Output the (X, Y) coordinate of the center of the cell containing the given text.  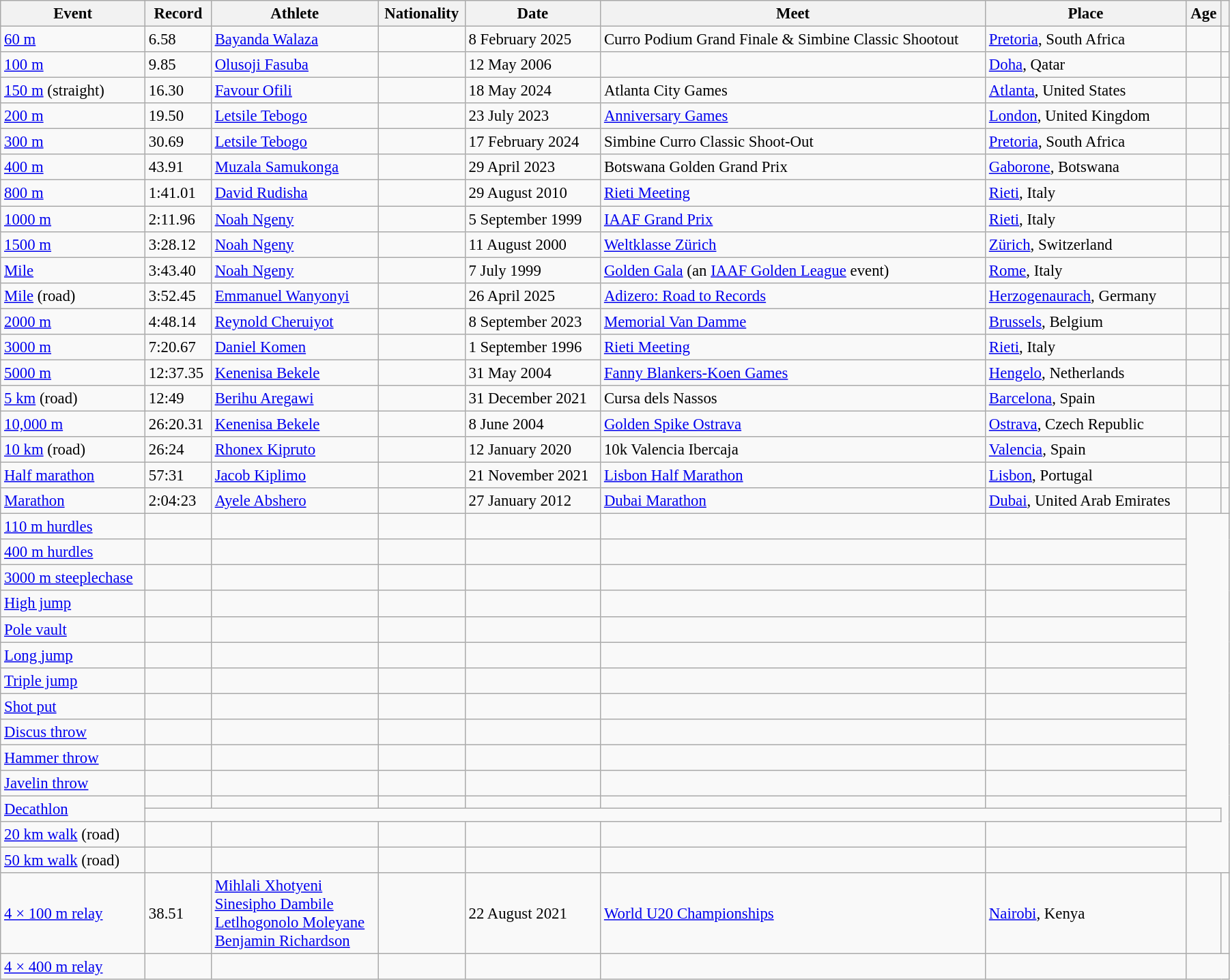
Lisbon, Portugal (1086, 476)
Reynold Cheruiyot (295, 321)
50 km walk (road) (73, 861)
Rome, Italy (1086, 270)
David Rudisha (295, 193)
Athlete (295, 14)
1000 m (73, 219)
31 December 2021 (532, 399)
8 February 2025 (532, 40)
Date (532, 14)
10 km (road) (73, 450)
10,000 m (73, 424)
12 January 2020 (532, 450)
Jacob Kiplimo (295, 476)
Golden Gala (an IAAF Golden League event) (793, 270)
2000 m (73, 321)
Age (1203, 14)
7 July 1999 (532, 270)
21 November 2021 (532, 476)
Muzala Samukonga (295, 167)
17 February 2024 (532, 142)
57:31 (179, 476)
Dubai, United Arab Emirates (1086, 501)
Gaborone, Botswana (1086, 167)
Lisbon Half Marathon (793, 476)
Adizero: Road to Records (793, 296)
1 September 1996 (532, 347)
29 August 2010 (532, 193)
London, United Kingdom (1086, 116)
Fanny Blankers-Koen Games (793, 373)
110 m hurdles (73, 527)
1:41.01 (179, 193)
Golden Spike Ostrava (793, 424)
Discus throw (73, 732)
Ostrava, Czech Republic (1086, 424)
Marathon (73, 501)
100 m (73, 65)
16.30 (179, 91)
Atlanta City Games (793, 91)
Event (73, 14)
12:49 (179, 399)
High jump (73, 604)
150 m (straight) (73, 91)
8 June 2004 (532, 424)
9.85 (179, 65)
200 m (73, 116)
2:11.96 (179, 219)
Barcelona, Spain (1086, 399)
Decathlon (73, 809)
Anniversary Games (793, 116)
2:04:23 (179, 501)
6.58 (179, 40)
23 July 2023 (532, 116)
Bayanda Walaza (295, 40)
3000 m steeplechase (73, 578)
Favour Ofili (295, 91)
Berihu Aregawi (295, 399)
Nairobi, Kenya (1086, 913)
29 April 2023 (532, 167)
43.91 (179, 167)
26 April 2025 (532, 296)
12 May 2006 (532, 65)
3:43.40 (179, 270)
5 September 1999 (532, 219)
Mile (road) (73, 296)
Cursa dels Nassos (793, 399)
4:48.14 (179, 321)
Valencia, Spain (1086, 450)
Herzogenaurach, Germany (1086, 296)
4 × 400 m relay (73, 967)
3000 m (73, 347)
Mihlali XhotyeniSinesipho DambileLetlhogonolo MoleyaneBenjamin Richardson (295, 913)
Curro Podium Grand Finale & Simbine Classic Shootout (793, 40)
18 May 2024 (532, 91)
20 km walk (road) (73, 835)
7:20.67 (179, 347)
Meet (793, 14)
Place (1086, 14)
10k Valencia Ibercaja (793, 450)
Hengelo, Netherlands (1086, 373)
Botswana Golden Grand Prix (793, 167)
World U20 Championships (793, 913)
Doha, Qatar (1086, 65)
38.51 (179, 913)
Javelin throw (73, 783)
Atlanta, United States (1086, 91)
Half marathon (73, 476)
Simbine Curro Classic Shoot-Out (793, 142)
Shot put (73, 706)
Memorial Van Damme (793, 321)
Pole vault (73, 629)
19.50 (179, 116)
Nationality (422, 14)
22 August 2021 (532, 913)
Record (179, 14)
Weltklasse Zürich (793, 244)
8 September 2023 (532, 321)
12:37.35 (179, 373)
27 January 2012 (532, 501)
400 m hurdles (73, 552)
Long jump (73, 655)
1500 m (73, 244)
3:28.12 (179, 244)
26:24 (179, 450)
IAAF Grand Prix (793, 219)
Olusoji Fasuba (295, 65)
26:20.31 (179, 424)
4 × 100 m relay (73, 913)
5 km (road) (73, 399)
Brussels, Belgium (1086, 321)
Ayele Abshero (295, 501)
Dubai Marathon (793, 501)
60 m (73, 40)
800 m (73, 193)
30.69 (179, 142)
Daniel Komen (295, 347)
400 m (73, 167)
300 m (73, 142)
Zürich, Switzerland (1086, 244)
Triple jump (73, 680)
Emmanuel Wanyonyi (295, 296)
5000 m (73, 373)
Rhonex Kipruto (295, 450)
11 August 2000 (532, 244)
Mile (73, 270)
31 May 2004 (532, 373)
Hammer throw (73, 758)
3:52.45 (179, 296)
